Detect which cell encompasses the target text, then output its (x, y) center coordinate. 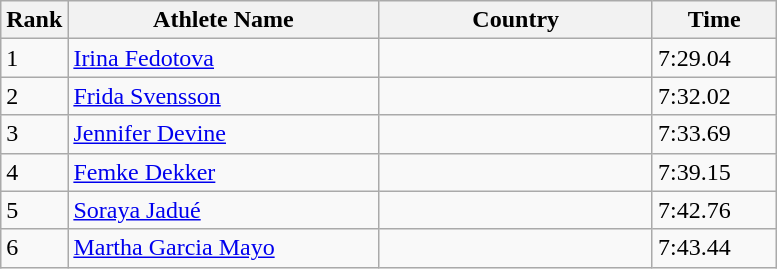
Soraya Jadué (224, 210)
7:32.02 (714, 96)
Irina Fedotova (224, 58)
4 (34, 172)
7:29.04 (714, 58)
Athlete Name (224, 20)
Martha Garcia Mayo (224, 248)
Frida Svensson (224, 96)
Jennifer Devine (224, 134)
5 (34, 210)
7:39.15 (714, 172)
2 (34, 96)
6 (34, 248)
Rank (34, 20)
3 (34, 134)
Femke Dekker (224, 172)
7:33.69 (714, 134)
Country (516, 20)
1 (34, 58)
Time (714, 20)
7:43.44 (714, 248)
7:42.76 (714, 210)
